Locate the cell with the specified text and output its (X, Y) center coordinate. 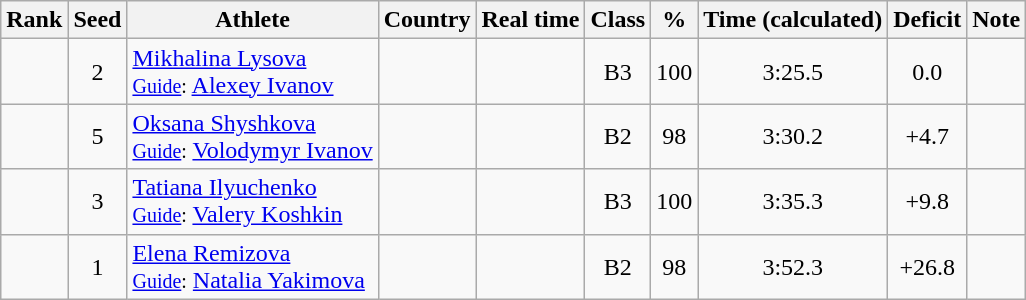
+9.8 (928, 202)
Country (427, 20)
2 (98, 72)
Elena RemizovaGuide: Natalia Yakimova (252, 266)
Oksana ShyshkovaGuide: Volodymyr Ivanov (252, 136)
Deficit (928, 20)
1 (98, 266)
Seed (98, 20)
Class (618, 20)
Rank (34, 20)
+26.8 (928, 266)
3 (98, 202)
% (674, 20)
Mikhalina LysovaGuide: Alexey Ivanov (252, 72)
Time (calculated) (793, 20)
Note (996, 20)
Real time (530, 20)
Athlete (252, 20)
3:25.5 (793, 72)
3:30.2 (793, 136)
0.0 (928, 72)
3:35.3 (793, 202)
+4.7 (928, 136)
3:52.3 (793, 266)
Tatiana IlyuchenkoGuide: Valery Koshkin (252, 202)
5 (98, 136)
